Capture the cell that displays the provided text and extract its (X, Y) central coordinate. 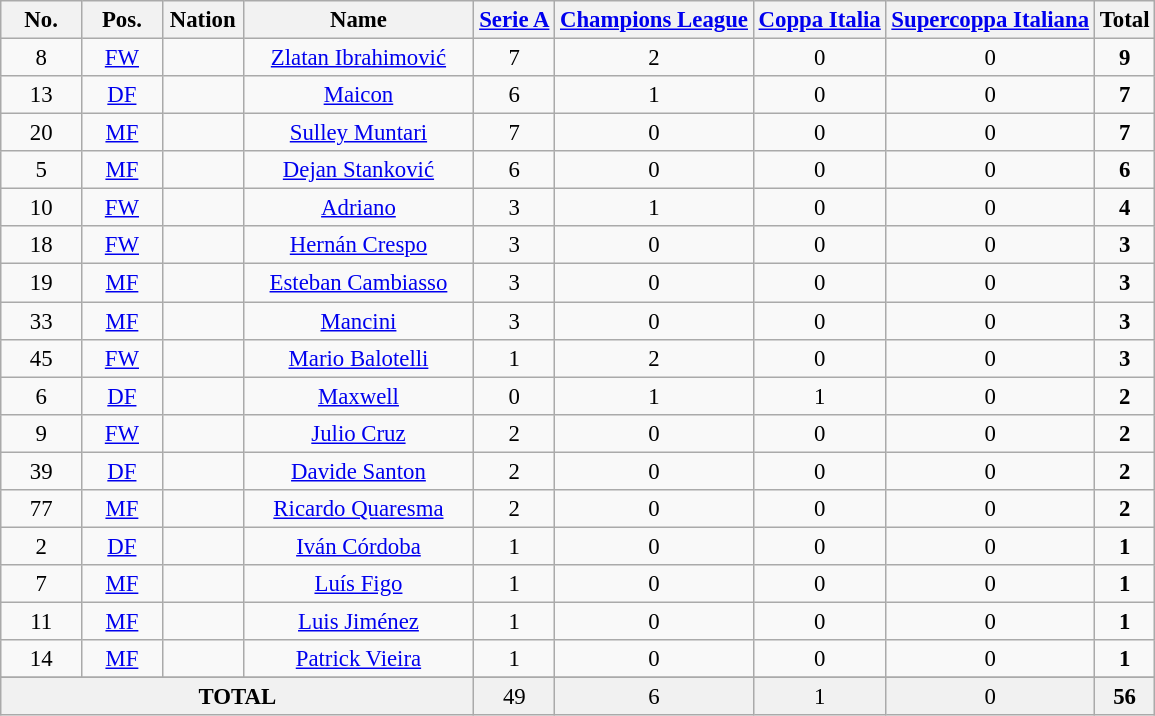
Name (358, 20)
Iván Córdoba (358, 546)
13 (42, 95)
Ricardo Quaresma (358, 509)
5 (42, 170)
Nation (202, 20)
Mario Balotelli (358, 358)
Hernán Crespo (358, 245)
Supercoppa Italiana (990, 20)
Serie A (514, 20)
Zlatan Ibrahimović (358, 58)
Champions League (654, 20)
Patrick Vieira (358, 659)
8 (42, 58)
Coppa Italia (820, 20)
10 (42, 208)
39 (42, 471)
4 (1124, 208)
33 (42, 321)
Dejan Stanković (358, 170)
Esteban Cambiasso (358, 283)
Davide Santon (358, 471)
TOTAL (238, 697)
45 (42, 358)
49 (514, 697)
14 (42, 659)
Adriano (358, 208)
11 (42, 621)
19 (42, 283)
18 (42, 245)
Maicon (358, 95)
20 (42, 133)
Julio Cruz (358, 433)
No. (42, 20)
Sulley Muntari (358, 133)
Total (1124, 20)
77 (42, 509)
Luis Jiménez (358, 621)
56 (1124, 697)
Pos. (122, 20)
Maxwell (358, 396)
Luís Figo (358, 584)
Mancini (358, 321)
